Locate the cell with the specified text and output its [x, y] center coordinate. 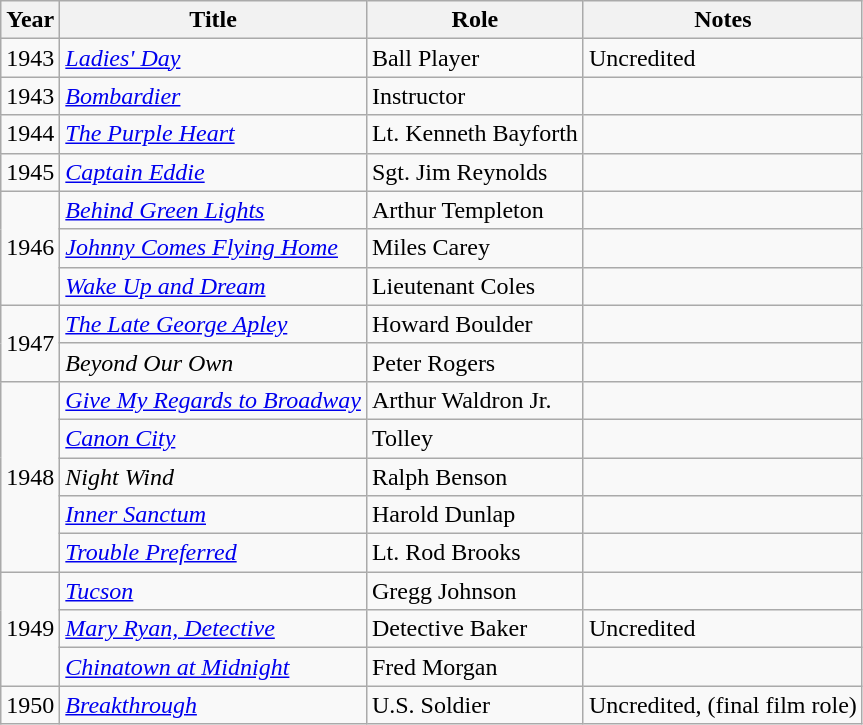
Arthur Waldron Jr. [474, 400]
Year [30, 20]
Johnny Comes Flying Home [214, 248]
Canon City [214, 438]
U.S. Soldier [474, 705]
Give My Regards to Broadway [214, 400]
Title [214, 20]
1946 [30, 248]
Chinatown at Midnight [214, 667]
Detective Baker [474, 629]
Instructor [474, 96]
1950 [30, 705]
Beyond Our Own [214, 362]
Role [474, 20]
Ball Player [474, 58]
Sgt. Jim Reynolds [474, 172]
1947 [30, 343]
Tolley [474, 438]
Ladies' Day [214, 58]
Howard Boulder [474, 324]
Gregg Johnson [474, 591]
The Late George Apley [214, 324]
1949 [30, 629]
Notes [722, 20]
Peter Rogers [474, 362]
Harold Dunlap [474, 515]
Lt. Rod Brooks [474, 553]
Lt. Kenneth Bayforth [474, 134]
Inner Sanctum [214, 515]
1948 [30, 476]
Behind Green Lights [214, 210]
1944 [30, 134]
Ralph Benson [474, 477]
Arthur Templeton [474, 210]
Bombardier [214, 96]
Wake Up and Dream [214, 286]
Night Wind [214, 477]
Miles Carey [474, 248]
The Purple Heart [214, 134]
Captain Eddie [214, 172]
Trouble Preferred [214, 553]
1945 [30, 172]
Tucson [214, 591]
Uncredited, (final film role) [722, 705]
Lieutenant Coles [474, 286]
Breakthrough [214, 705]
Mary Ryan, Detective [214, 629]
Fred Morgan [474, 667]
